For the text-containing cell, return its midpoint in [X, Y] coordinate format. 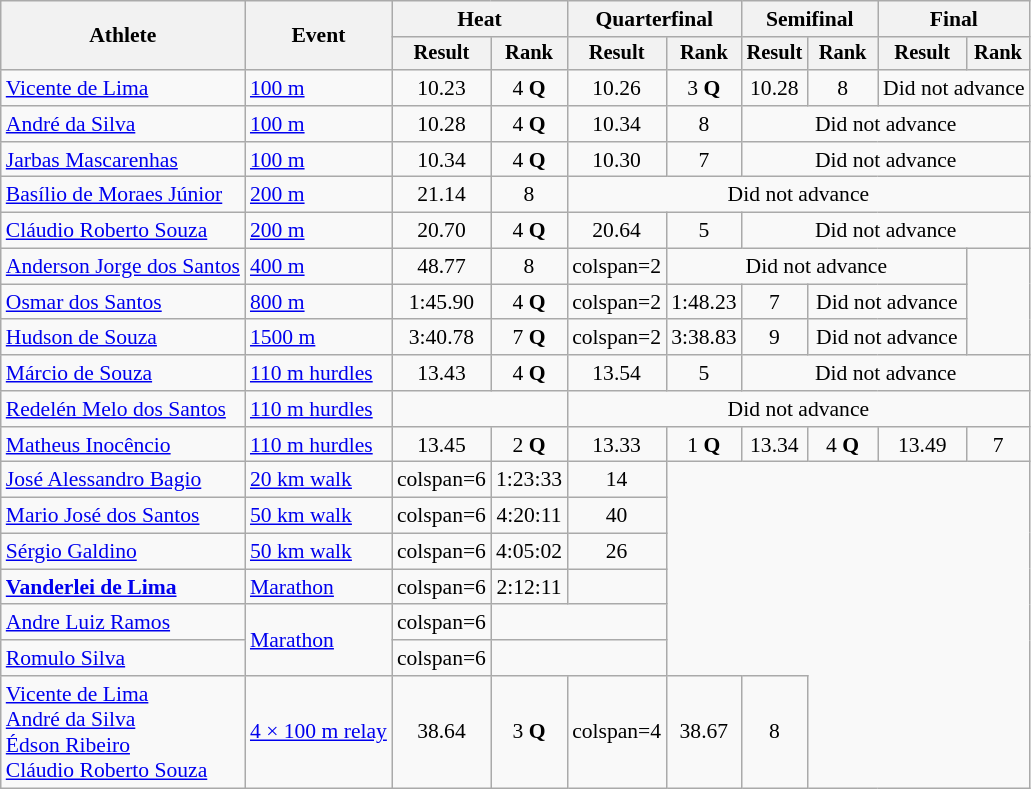
2:12:11 [529, 587]
Semifinal [810, 19]
20 km walk [318, 480]
Cláudio Roberto Souza [123, 231]
3:40.78 [442, 338]
Mario José dos Santos [123, 516]
Osmar dos Santos [123, 302]
13.33 [616, 445]
26 [616, 552]
Hudson de Souza [123, 338]
José Alessandro Bagio [123, 480]
2 Q [529, 445]
48.77 [442, 267]
Romulo Silva [123, 658]
Anderson Jorge dos Santos [123, 267]
Vanderlei de Lima [123, 587]
1:45.90 [442, 302]
Márcio de Souza [123, 373]
Jarbas Mascarenhas [123, 160]
1500 m [318, 338]
13.54 [616, 373]
Quarterfinal [654, 19]
4 × 100 m relay [318, 732]
Vicente de LimaAndré da SilvaÉdson RibeiroCláudio Roberto Souza [123, 732]
4:20:11 [529, 516]
Andre Luiz Ramos [123, 623]
colspan=4 [616, 732]
800 m [318, 302]
38.64 [442, 732]
13.34 [775, 445]
1:23:33 [529, 480]
1 Q [704, 445]
Redelén Melo dos Santos [123, 409]
20.64 [616, 231]
Final [954, 19]
14 [616, 480]
9 [775, 338]
André da Silva [123, 124]
Athlete [123, 36]
20.70 [442, 231]
40 [616, 516]
38.67 [704, 732]
10.30 [616, 160]
Sérgio Galdino [123, 552]
13.49 [922, 445]
4:05:02 [529, 552]
400 m [318, 267]
7 Q [529, 338]
13.43 [442, 373]
10.23 [442, 88]
Event [318, 36]
3:38.83 [704, 338]
13.45 [442, 445]
Vicente de Lima [123, 88]
10.26 [616, 88]
21.14 [442, 195]
Matheus Inocêncio [123, 445]
Basílio de Moraes Júnior [123, 195]
Heat [480, 19]
1:48.23 [704, 302]
